Identify which cell holds the provided text, then report its (X, Y) central coordinate. 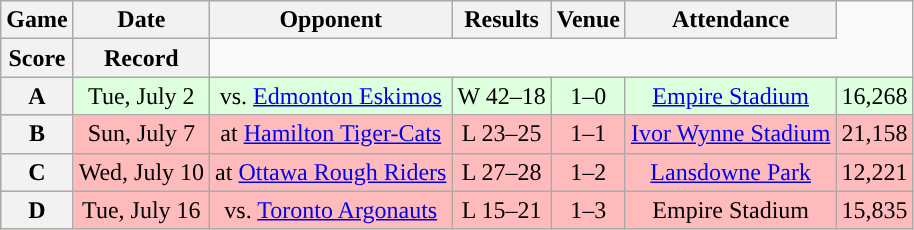
Venue (588, 20)
Game (37, 20)
12,221 (874, 172)
Score (37, 58)
vs. Toronto Argonauts (331, 210)
21,158 (874, 134)
Sun, July 7 (141, 134)
Date (141, 20)
L 23–25 (502, 134)
1–3 (588, 210)
1–0 (588, 96)
D (37, 210)
at Hamilton Tiger-Cats (331, 134)
B (37, 134)
W 42–18 (502, 96)
Results (502, 20)
A (37, 96)
L 15–21 (502, 210)
Attendance (730, 20)
Ivor Wynne Stadium (730, 134)
vs. Edmonton Eskimos (331, 96)
Record (141, 58)
Wed, July 10 (141, 172)
Tue, July 2 (141, 96)
at Ottawa Rough Riders (331, 172)
Tue, July 16 (141, 210)
Opponent (331, 20)
Lansdowne Park (730, 172)
1–2 (588, 172)
16,268 (874, 96)
C (37, 172)
15,835 (874, 210)
1–1 (588, 134)
L 27–28 (502, 172)
